Search for the cell housing the specified text and yield its [X, Y] center coordinate. 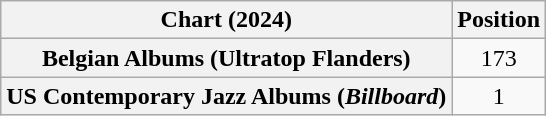
Position [499, 20]
173 [499, 58]
US Contemporary Jazz Albums (Billboard) [226, 96]
Belgian Albums (Ultratop Flanders) [226, 58]
1 [499, 96]
Chart (2024) [226, 20]
